Locate the cell with the specified text and output its (X, Y) center coordinate. 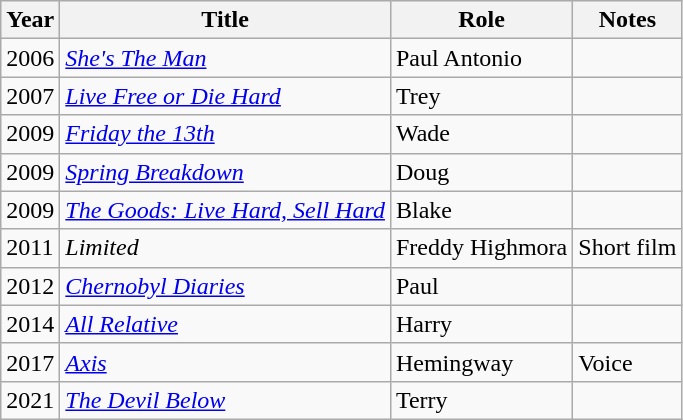
Limited (226, 248)
Voice (628, 362)
Notes (628, 20)
Harry (481, 324)
2017 (30, 362)
Blake (481, 210)
2014 (30, 324)
Paul Antonio (481, 58)
2012 (30, 286)
Freddy Highmora (481, 248)
Chernobyl Diaries (226, 286)
All Relative (226, 324)
2021 (30, 400)
The Devil Below (226, 400)
Friday the 13th (226, 134)
Title (226, 20)
The Goods: Live Hard, Sell Hard (226, 210)
Live Free or Die Hard (226, 96)
Hemingway (481, 362)
Spring Breakdown (226, 172)
2006 (30, 58)
Short film (628, 248)
Terry (481, 400)
Axis (226, 362)
2011 (30, 248)
Paul (481, 286)
Wade (481, 134)
Trey (481, 96)
2007 (30, 96)
She's The Man (226, 58)
Doug (481, 172)
Year (30, 20)
Role (481, 20)
